Output the (X, Y) coordinate of the center of the cell containing the given text.  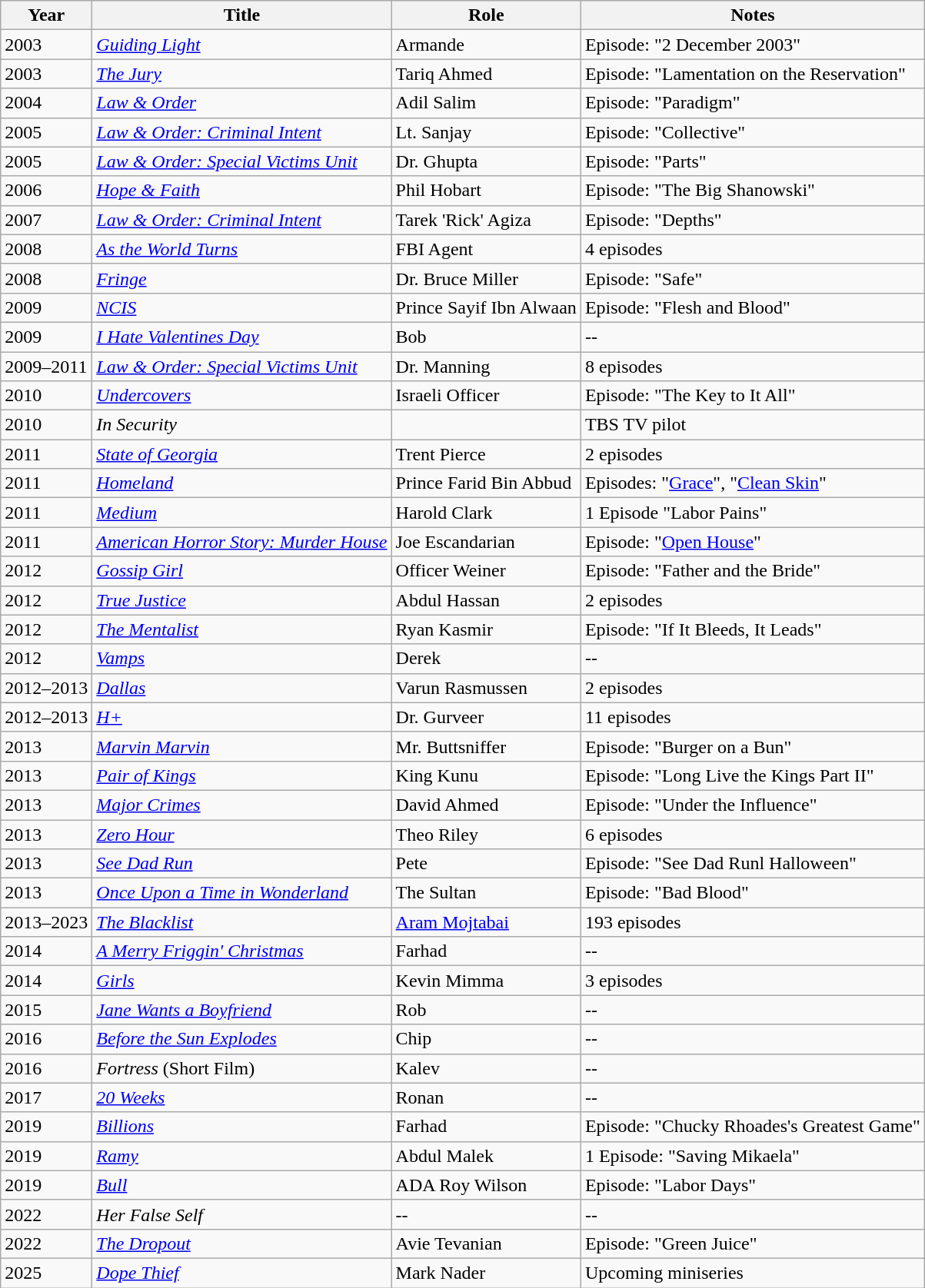
Abdul Malek (486, 1156)
Homeland (241, 483)
Episode: "See Dad Runl Halloween" (752, 864)
11 episodes (752, 717)
Tariq Ahmed (486, 74)
The Mentalist (241, 629)
Adil Salim (486, 103)
Title (241, 15)
Fringe (241, 278)
Aram Mojtabai (486, 922)
Episode: "Under the Influence" (752, 805)
Bob (486, 337)
1 Episode "Labor Pains" (752, 513)
The Blacklist (241, 922)
Law & Order (241, 103)
Prince Farid Bin Abbud (486, 483)
ADA Roy Wilson (486, 1185)
H+ (241, 717)
FBI Agent (486, 249)
1 Episode: "Saving Mikaela" (752, 1156)
Prince Sayif Ibn Alwaan (486, 307)
Dr. Gurveer (486, 717)
Theo Riley (486, 834)
Episode: "Lamentation on the Reservation" (752, 74)
20 Weeks (241, 1097)
Fortress (Short Film) (241, 1068)
Ronan (486, 1097)
Episode: "Depths" (752, 220)
Before the Sun Explodes (241, 1039)
The Jury (241, 74)
Ramy (241, 1156)
Dr. Bruce Miller (486, 278)
Jane Wants a Boyfriend (241, 1010)
Trent Pierce (486, 454)
Varun Rasmussen (486, 688)
Episode: "Green Juice" (752, 1243)
Avie Tevanian (486, 1243)
Chip (486, 1039)
Dallas (241, 688)
Episode: "Safe" (752, 278)
2015 (46, 1010)
Hope & Faith (241, 191)
In Security (241, 425)
I Hate Valentines Day (241, 337)
Episode: "Labor Days" (752, 1185)
Episode: "Collective" (752, 132)
Harold Clark (486, 513)
Kevin Mimma (486, 981)
2007 (46, 220)
2004 (46, 103)
Joe Escandarian (486, 542)
193 episodes (752, 922)
Gossip Girl (241, 571)
2017 (46, 1097)
See Dad Run (241, 864)
8 episodes (752, 367)
State of Georgia (241, 454)
2009–2011 (46, 367)
King Kunu (486, 775)
Episode: "The Big Shanowski" (752, 191)
Episode: "Paradigm" (752, 103)
2013–2023 (46, 922)
Tarek 'Rick' Agiza (486, 220)
Dr. Ghupta (486, 161)
Episode: "2 December 2003" (752, 45)
Guiding Light (241, 45)
Girls (241, 981)
Derek (486, 659)
Episode: "Parts" (752, 161)
2006 (46, 191)
Vamps (241, 659)
Dope Thief (241, 1273)
Upcoming miniseries (752, 1273)
Mr. Buttsniffer (486, 746)
A Merry Friggin' Christmas (241, 951)
Episode: "Bad Blood" (752, 893)
American Horror Story: Murder House (241, 542)
Medium (241, 513)
Episode: "Open House" (752, 542)
Zero Hour (241, 834)
Israeli Officer (486, 396)
Mark Nader (486, 1273)
Abdul Hassan (486, 600)
The Dropout (241, 1243)
Her False Self (241, 1214)
Episode: "Father and the Bride" (752, 571)
Officer Weiner (486, 571)
Billions (241, 1127)
Notes (752, 15)
The Sultan (486, 893)
Phil Hobart (486, 191)
Episode: "The Key to It All" (752, 396)
Dr. Manning (486, 367)
Episode: "Chucky Rhoades's Greatest Game" (752, 1127)
2025 (46, 1273)
Marvin Marvin (241, 746)
Major Crimes (241, 805)
3 episodes (752, 981)
TBS TV pilot (752, 425)
Armande (486, 45)
Episode: "Long Live the Kings Part II" (752, 775)
Once Upon a Time in Wonderland (241, 893)
Episodes: "Grace", "Clean Skin" (752, 483)
6 episodes (752, 834)
Episode: "Flesh and Blood" (752, 307)
As the World Turns (241, 249)
NCIS (241, 307)
Episode: "If It Bleeds, It Leads" (752, 629)
Role (486, 15)
4 episodes (752, 249)
Pair of Kings (241, 775)
Bull (241, 1185)
Rob (486, 1010)
Lt. Sanjay (486, 132)
Pete (486, 864)
Undercovers (241, 396)
True Justice (241, 600)
Kalev (486, 1068)
Ryan Kasmir (486, 629)
Year (46, 15)
David Ahmed (486, 805)
Episode: "Burger on a Bun" (752, 746)
